Detect which cell encompasses the target text, then output its [x, y] center coordinate. 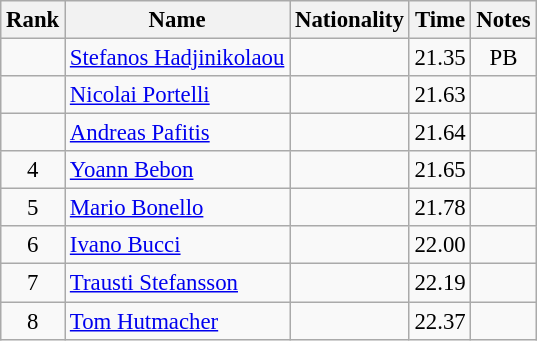
21.64 [440, 133]
Name [178, 20]
Stefanos Hadjinikolaou [178, 58]
22.19 [440, 283]
Tom Hutmacher [178, 321]
8 [33, 321]
Trausti Stefansson [178, 283]
Notes [504, 20]
7 [33, 283]
Andreas Pafitis [178, 133]
6 [33, 245]
22.00 [440, 245]
21.35 [440, 58]
22.37 [440, 321]
4 [33, 170]
Ivano Bucci [178, 245]
Rank [33, 20]
21.63 [440, 95]
Yoann Bebon [178, 170]
PB [504, 58]
21.65 [440, 170]
Nicolai Portelli [178, 95]
Mario Bonello [178, 208]
21.78 [440, 208]
Nationality [350, 20]
Time [440, 20]
5 [33, 208]
